Detect which cell encompasses the target text, then output its [x, y] center coordinate. 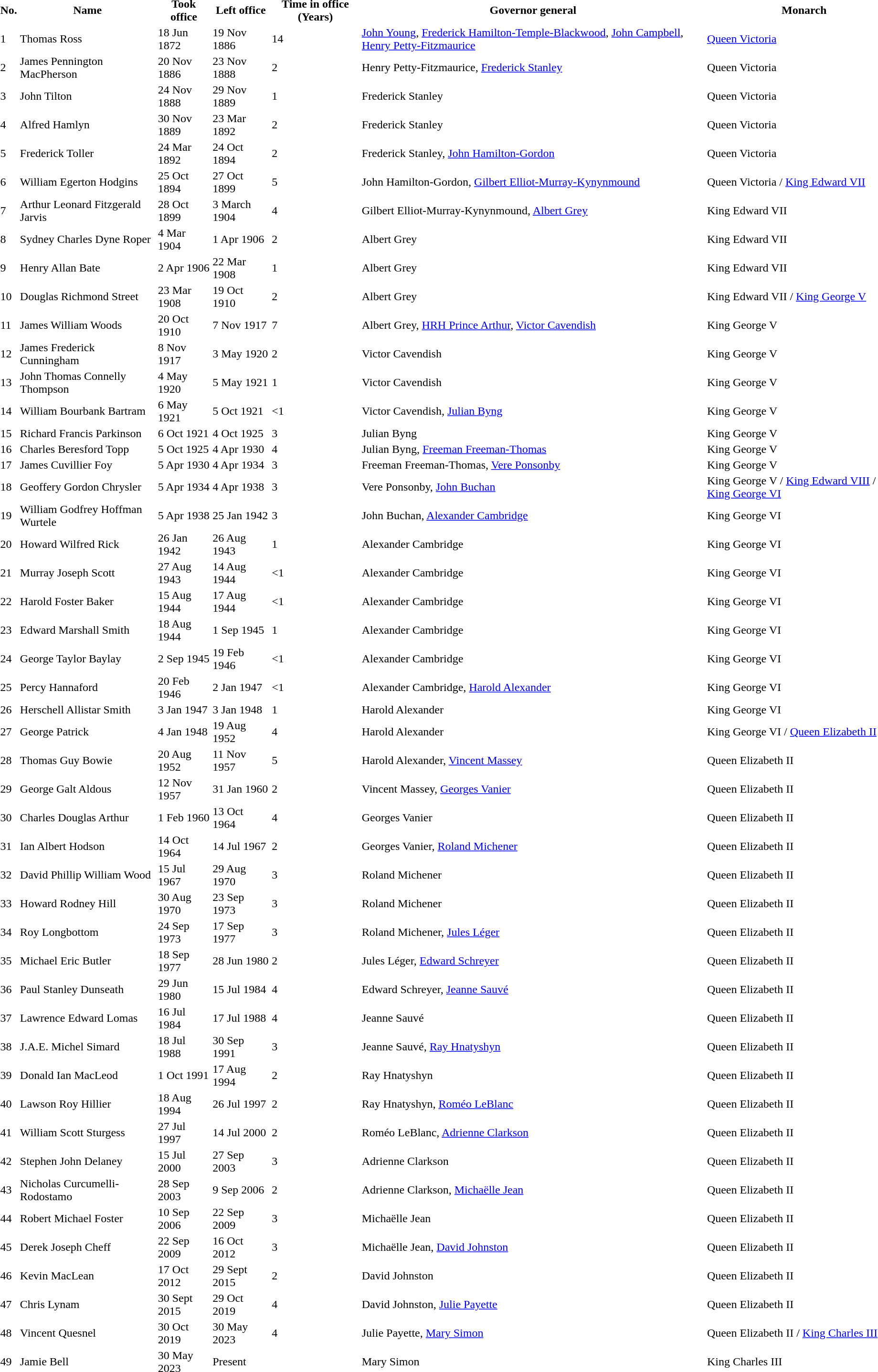
4 Mar 1904 [183, 240]
27 Aug 1943 [183, 573]
20 Oct 1910 [183, 325]
30 Sept 2015 [183, 1305]
27 Jul 1997 [183, 1133]
Stephen John Delaney [87, 1162]
1 Apr 1906 [241, 240]
23 Nov 1888 [241, 68]
Geoffery Gordon Chrysler [87, 487]
Julian Byng [533, 433]
Charles Beresford Topp [87, 449]
4 Oct 1925 [241, 433]
Ray Hnatyshyn [533, 1076]
17 Aug 1944 [241, 601]
Vincent Quesnel [87, 1333]
20 Nov 1886 [183, 68]
25 Oct 1894 [183, 182]
2 Jan 1947 [241, 687]
John Tilton [87, 96]
15 Jul 1967 [183, 875]
20 Aug 1952 [183, 761]
William Bourbank Bartram [87, 411]
Jules Léger, Edward Schreyer [533, 961]
20 Feb 1946 [183, 687]
Edward Schreyer, Jeanne Sauvé [533, 990]
24 Oct 1894 [241, 154]
Vincent Massey, Georges Vanier [533, 789]
Michaëlle Jean [533, 1219]
28 Sep 2003 [183, 1190]
25 Jan 1942 [241, 515]
William Godfrey Hoffman Wurtele [87, 515]
Kevin MacLean [87, 1276]
18 Aug 1994 [183, 1104]
George Galt Aldous [87, 789]
29 Oct 2019 [241, 1305]
Jeanne Sauvé [533, 1018]
Douglas Richmond Street [87, 297]
Jeanne Sauvé, Ray Hnatyshyn [533, 1047]
12 Nov 1957 [183, 789]
19 Nov 1886 [241, 39]
William Scott Sturgess [87, 1133]
3 May 1920 [241, 354]
7 [315, 325]
6 May 1921 [183, 411]
Roméo LeBlanc, Adrienne Clarkson [533, 1133]
Robert Michael Foster [87, 1219]
Howard Wilfred Rick [87, 544]
7 Nov 1917 [241, 325]
28 Jun 1980 [241, 961]
4 May 1920 [183, 383]
14 [315, 39]
Nicholas Curcumelli-Rodostamo [87, 1190]
James Frederick Cunningham [87, 354]
18 Aug 1944 [183, 630]
17 Sep 1977 [241, 932]
Arthur Leonard Fitzgerald Jarvis [87, 211]
11 Nov 1957 [241, 761]
Harold Alexander, Vincent Massey [533, 761]
1 Feb 1960 [183, 818]
26 Jul 1997 [241, 1104]
Ian Albert Hodson [87, 847]
5 Apr 1930 [183, 465]
17 Aug 1994 [241, 1076]
5 Apr 1938 [183, 515]
31 Jan 1960 [241, 789]
Paul Stanley Dunseath [87, 990]
4 Jan 1948 [183, 732]
Percy Hannaford [87, 687]
George Patrick [87, 732]
Thomas Guy Bowie [87, 761]
John Thomas Connelly Thompson [87, 383]
3 March 1904 [241, 211]
29 Nov 1889 [241, 96]
Julian Byng, Freeman Freeman-Thomas [533, 449]
Alexander Cambridge, Harold Alexander [533, 687]
Vere Ponsonby, John Buchan [533, 487]
15 Aug 1944 [183, 601]
Frederick Stanley, John Hamilton-Gordon [533, 154]
6 Oct 1921 [183, 433]
8 Nov 1917 [183, 354]
Georges Vanier, Roland Michener [533, 847]
Albert Grey, HRH Prince Arthur, Victor Cavendish [533, 325]
28 Oct 1899 [183, 211]
Roland Michener, Jules Léger [533, 932]
J.A.E. Michel Simard [87, 1047]
16 Jul 1984 [183, 1018]
24 Mar 1892 [183, 154]
Adrienne Clarkson, Michaëlle Jean [533, 1190]
Adrienne Clarkson [533, 1162]
10 Sep 2006 [183, 1219]
Freeman Freeman-Thomas, Vere Ponsonby [533, 465]
James Cuvillier Foy [87, 465]
30 Aug 1970 [183, 904]
Murray Joseph Scott [87, 573]
John Young, Frederick Hamilton-Temple-Blackwood, John Campbell, Henry Petty-Fitzmaurice [533, 39]
30 Oct 2019 [183, 1333]
1 Oct 1991 [183, 1076]
Gilbert Elliot-Murray-Kynynmound, Albert Grey [533, 211]
Lawson Roy Hillier [87, 1104]
Donald Ian MacLeod [87, 1076]
Henry Petty-Fitzmaurice, Frederick Stanley [533, 68]
24 Sep 1973 [183, 932]
5 Oct 1921 [241, 411]
24 Nov 1888 [183, 96]
4 Apr 1930 [241, 449]
Frederick Toller [87, 154]
Lawrence Edward Lomas [87, 1018]
26 Jan 1942 [183, 544]
Charles Douglas Arthur [87, 818]
14 Oct 1964 [183, 847]
30 Nov 1889 [183, 125]
19 Oct 1910 [241, 297]
30 May2023 [241, 1333]
23 Mar 1908 [183, 297]
18 Jun 1872 [183, 39]
17 Oct 2012 [183, 1276]
29 Jun 1980 [183, 990]
5 May 1921 [241, 383]
Ray Hnatyshyn, Roméo LeBlanc [533, 1104]
Howard Rodney Hill [87, 904]
22 Mar 1908 [241, 268]
3 Jan 1948 [241, 710]
Roy Longbottom [87, 932]
Chris Lynam [87, 1305]
13 Oct 1964 [241, 818]
15 Jul 2000 [183, 1162]
Georges Vanier [533, 818]
David Johnston [533, 1276]
William Egerton Hodgins [87, 182]
John Buchan, Alexander Cambridge [533, 515]
18 Sep 1977 [183, 961]
23 Mar 1892 [241, 125]
3 Jan 1947 [183, 710]
27 Oct 1899 [241, 182]
Henry Allan Bate [87, 268]
David Phillip William Wood [87, 875]
15 Jul 1984 [241, 990]
Herschell Allistar Smith [87, 710]
29 Aug 1970 [241, 875]
George Taylor Baylay [87, 659]
14 Jul 1967 [241, 847]
Michael Eric Butler [87, 961]
James Pennington MacPherson [87, 68]
David Johnston, Julie Payette [533, 1305]
2 Apr 1906 [183, 268]
Thomas Ross [87, 39]
John Hamilton-Gordon, Gilbert Elliot-Murray-Kynynmound [533, 182]
Alfred Hamlyn [87, 125]
23 Sep 1973 [241, 904]
4 Apr 1938 [241, 487]
19 Aug 1952 [241, 732]
16 Oct 2012 [241, 1247]
5 Apr 1934 [183, 487]
Victor Cavendish, Julian Byng [533, 411]
Derek Joseph Cheff [87, 1247]
Michaëlle Jean, David Johnston [533, 1247]
30 Sep 1991 [241, 1047]
Julie Payette, Mary Simon [533, 1333]
14 Aug 1944 [241, 573]
29 Sept 2015 [241, 1276]
18 Jul 1988 [183, 1047]
2 Sep 1945 [183, 659]
27 Sep 2003 [241, 1162]
17 Jul 1988 [241, 1018]
5 Oct 1925 [183, 449]
4 Apr 1934 [241, 465]
1 Sep 1945 [241, 630]
James William Woods [87, 325]
19 Feb 1946 [241, 659]
Harold Foster Baker [87, 601]
Sydney Charles Dyne Roper [87, 240]
Richard Francis Parkinson [87, 433]
Edward Marshall Smith [87, 630]
9 Sep 2006 [241, 1190]
26 Aug 1943 [241, 544]
14 Jul 2000 [241, 1133]
